Search for the cell housing the specified text and yield its (x, y) center coordinate. 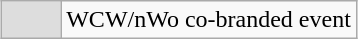
WCW/nWo co-branded event (209, 20)
